Capture the cell that displays the provided text and extract its [x, y] central coordinate. 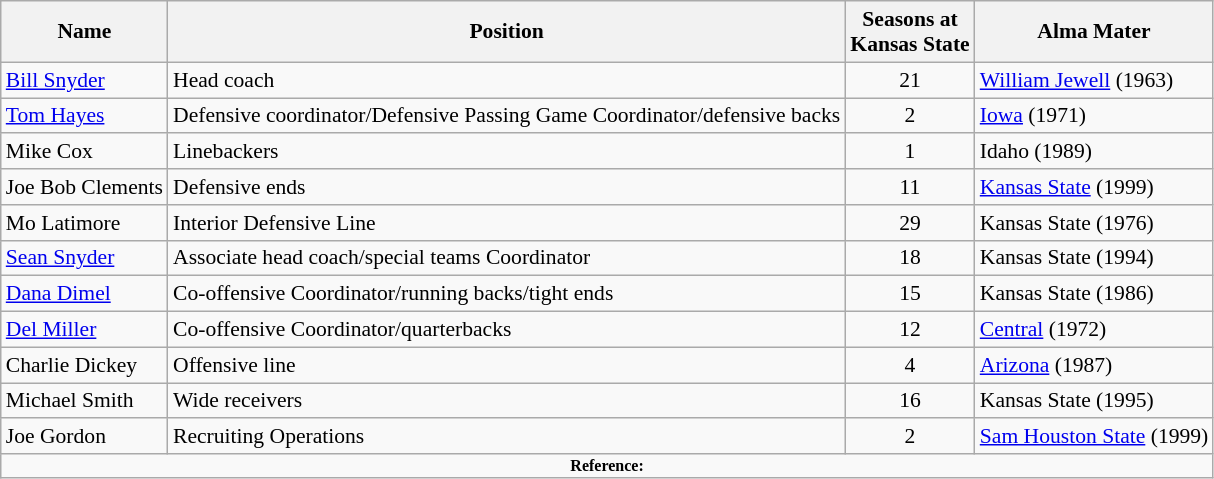
Recruiting Operations [506, 437]
Reference: [608, 466]
Tom Hayes [84, 116]
Kansas State (1976) [1094, 223]
Defensive ends [506, 187]
Mo Latimore [84, 223]
Kansas State (1994) [1094, 258]
Alma Mater [1094, 32]
Interior Defensive Line [506, 223]
Michael Smith [84, 401]
Head coach [506, 80]
Offensive line [506, 365]
Defensive coordinator/Defensive Passing Game Coordinator/defensive backs [506, 116]
William Jewell (1963) [1094, 80]
29 [910, 223]
Co-offensive Coordinator/running backs/tight ends [506, 294]
Name [84, 32]
18 [910, 258]
Dana Dimel [84, 294]
Kansas State (1986) [1094, 294]
Joe Gordon [84, 437]
Bill Snyder [84, 80]
Seasons atKansas State [910, 32]
Idaho (1989) [1094, 152]
Co-offensive Coordinator/quarterbacks [506, 330]
Kansas State (1995) [1094, 401]
Sam Houston State (1999) [1094, 437]
Central (1972) [1094, 330]
12 [910, 330]
15 [910, 294]
11 [910, 187]
Arizona (1987) [1094, 365]
Wide receivers [506, 401]
4 [910, 365]
Del Miller [84, 330]
Sean Snyder [84, 258]
Position [506, 32]
1 [910, 152]
21 [910, 80]
Joe Bob Clements [84, 187]
Kansas State (1999) [1094, 187]
Associate head coach/special teams Coordinator [506, 258]
Mike Cox [84, 152]
Iowa (1971) [1094, 116]
16 [910, 401]
Linebackers [506, 152]
Charlie Dickey [84, 365]
